Output the (X, Y) coordinate of the center of the cell containing the given text.  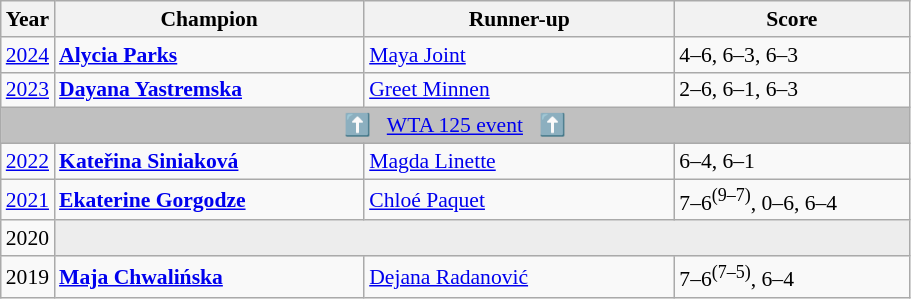
Maya Joint (519, 55)
2023 (28, 90)
Maja Chwalińska (209, 276)
7–6(7–5), 6–4 (792, 276)
Dejana Radanović (519, 276)
Kateřina Siniaková (209, 162)
⬆️ WTA 125 event ⬆️ (456, 126)
2024 (28, 55)
7–6(9–7), 0–6, 6–4 (792, 200)
2021 (28, 200)
6–4, 6–1 (792, 162)
4–6, 6–3, 6–3 (792, 55)
Greet Minnen (519, 90)
Dayana Yastremska (209, 90)
Score (792, 19)
2020 (28, 239)
Chloé Paquet (519, 200)
2019 (28, 276)
2022 (28, 162)
Runner-up (519, 19)
Alycia Parks (209, 55)
Champion (209, 19)
2–6, 6–1, 6–3 (792, 90)
Magda Linette (519, 162)
Year (28, 19)
Ekaterine Gorgodze (209, 200)
